Identify which cell holds the provided text, then report its [X, Y] central coordinate. 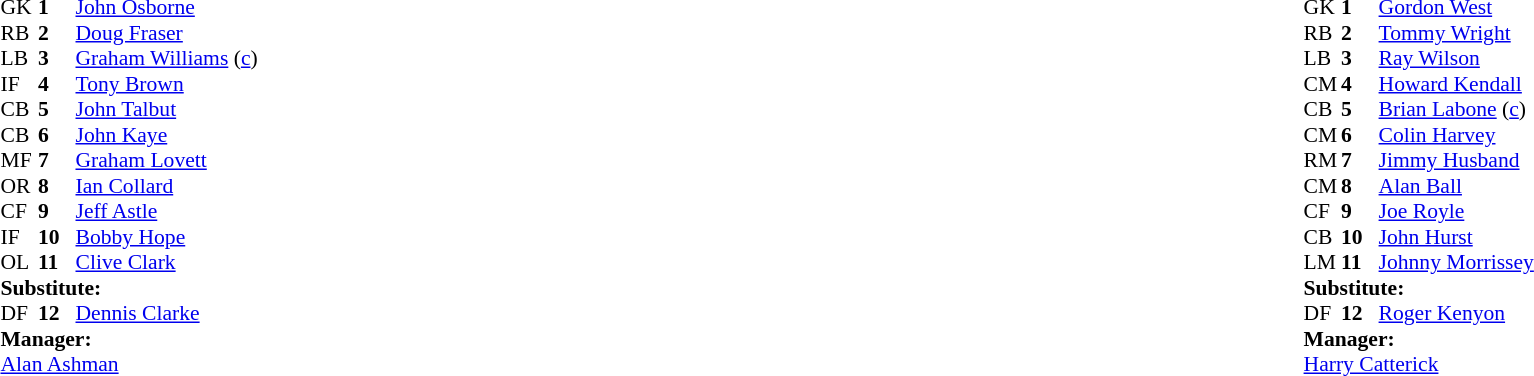
Tony Brown [167, 84]
Jimmy Husband [1456, 161]
Jeff Astle [167, 211]
LM [1323, 263]
Colin Harvey [1456, 135]
Bobby Hope [167, 237]
Ray Wilson [1456, 59]
OR [19, 186]
MF [19, 161]
Doug Fraser [167, 33]
Tommy Wright [1456, 33]
Howard Kendall [1456, 84]
Graham Lovett [167, 161]
John Hurst [1456, 237]
Ian Collard [167, 186]
Alan Ball [1456, 186]
Brian Labone (c) [1456, 109]
Johnny Morrissey [1456, 263]
John Kaye [167, 135]
Graham Williams (c) [167, 59]
Clive Clark [167, 263]
Roger Kenyon [1456, 313]
RM [1323, 161]
Joe Royle [1456, 211]
OL [19, 263]
Dennis Clarke [167, 313]
John Talbut [167, 109]
